For the text-containing cell, return its midpoint in [x, y] coordinate format. 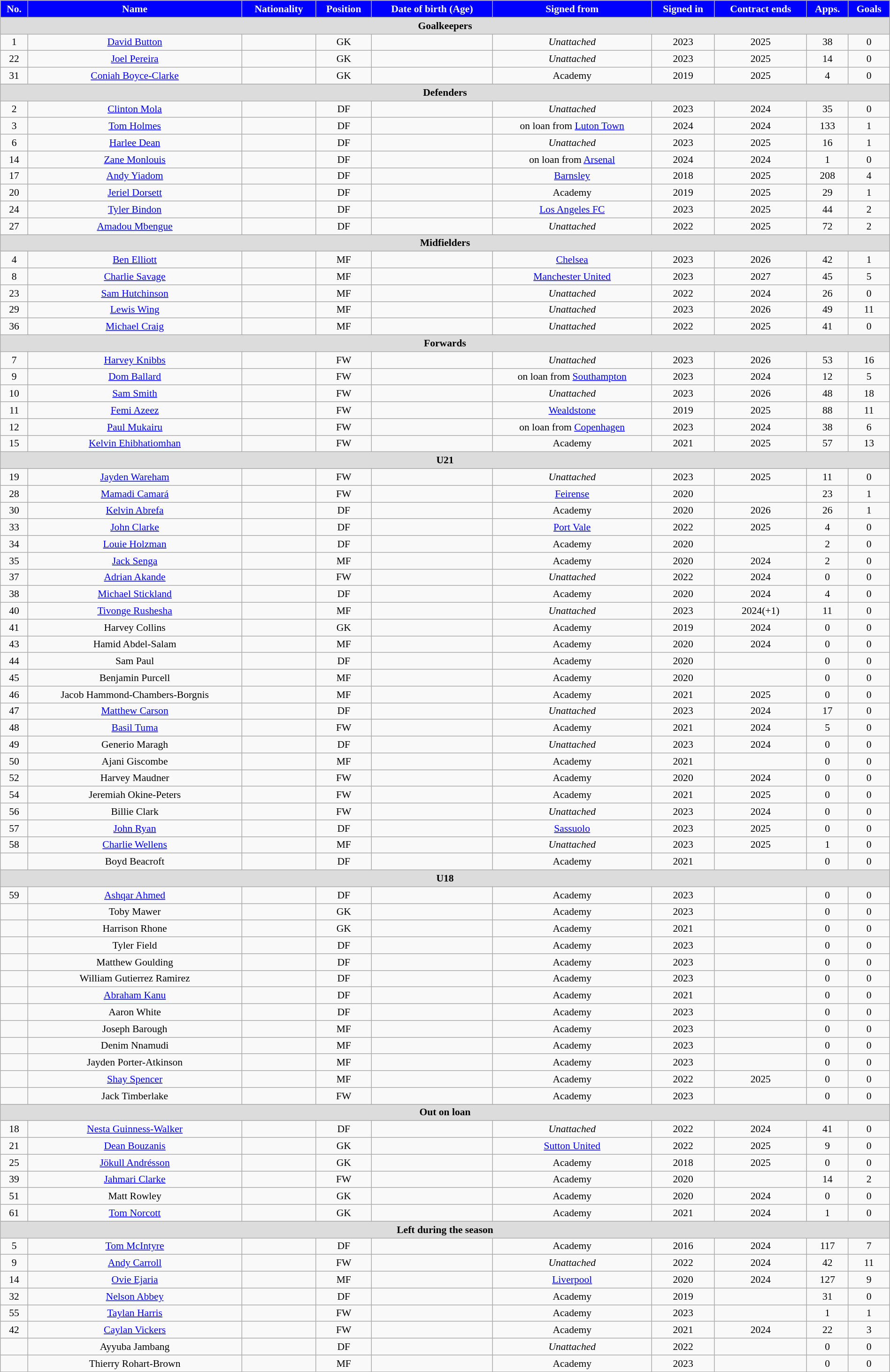
Joel Pereira [134, 59]
Jayden Porter-Atkinson [134, 1063]
Lewis Wing [134, 310]
Out on loan [445, 1112]
72 [827, 226]
Harvey Knibbs [134, 360]
on loan from Copenhagen [572, 427]
William Gutierrez Ramirez [134, 979]
Caylan Vickers [134, 1330]
56 [14, 812]
Liverpool [572, 1280]
Name [134, 9]
on loan from Southampton [572, 377]
Kelvin Abrefa [134, 511]
Tom Holmes [134, 126]
51 [14, 1196]
33 [14, 528]
Adrian Akande [134, 577]
Jeriel Dorsett [134, 193]
U21 [445, 460]
53 [827, 360]
13 [869, 444]
Thierry Rohart-Brown [134, 1364]
Harvey Collins [134, 628]
Tom McIntyre [134, 1246]
Tivonge Rushesha [134, 611]
Feirense [572, 494]
Andy Carroll [134, 1263]
55 [14, 1313]
15 [14, 444]
Harvey Maudner [134, 778]
27 [14, 226]
Goals [869, 9]
John Clarke [134, 528]
59 [14, 895]
Michael Craig [134, 327]
Boyd Beacroft [134, 862]
Andy Yiadom [134, 176]
Jack Senga [134, 561]
Abraham Kanu [134, 996]
Harlee Dean [134, 143]
Harrison Rhone [134, 929]
Matthew Carson [134, 711]
Ajani Giscombe [134, 761]
50 [14, 761]
Zane Monlouis [134, 160]
Contract ends [760, 9]
Shay Spencer [134, 1079]
Jahmari Clarke [134, 1180]
54 [14, 795]
Sam Paul [134, 661]
Sassuolo [572, 828]
Nesta Guinness-Walker [134, 1129]
Denim Nnamudi [134, 1046]
Matthew Goulding [134, 962]
Charlie Savage [134, 276]
20 [14, 193]
Ovie Ejaria [134, 1280]
2024(+1) [760, 611]
Ayyuba Jambang [134, 1347]
No. [14, 9]
Left during the season [445, 1230]
Port Vale [572, 528]
Louie Holzman [134, 544]
Sutton United [572, 1146]
Dom Ballard [134, 377]
John Ryan [134, 828]
Tyler Field [134, 945]
2016 [683, 1246]
32 [14, 1296]
Jack Timberlake [134, 1096]
Position [344, 9]
Jeremiah Okine-Peters [134, 795]
8 [14, 276]
Midfielders [445, 243]
133 [827, 126]
Date of birth (Age) [432, 9]
34 [14, 544]
Billie Clark [134, 812]
Signed in [683, 9]
Nationality [279, 9]
on loan from Luton Town [572, 126]
37 [14, 577]
Dean Bouzanis [134, 1146]
Manchester United [572, 276]
10 [14, 394]
Mamadi Camará [134, 494]
Generio Maragh [134, 745]
Wealdstone [572, 410]
Coniah Boyce-Clarke [134, 76]
46 [14, 695]
Goalkeepers [445, 26]
Paul Mukairu [134, 427]
47 [14, 711]
36 [14, 327]
Jayden Wareham [134, 477]
David Button [134, 42]
Aaron White [134, 1012]
Jacob Hammond-Chambers-Borgnis [134, 695]
Michael Stickland [134, 594]
2027 [760, 276]
117 [827, 1246]
Taylan Harris [134, 1313]
Tyler Bindon [134, 210]
39 [14, 1180]
30 [14, 511]
Benjamin Purcell [134, 678]
Tom Norcott [134, 1213]
U18 [445, 879]
Chelsea [572, 260]
Ashqar Ahmed [134, 895]
Matt Rowley [134, 1196]
Ben Elliott [134, 260]
28 [14, 494]
Sam Hutchinson [134, 293]
Clinton Mola [134, 109]
61 [14, 1213]
Defenders [445, 92]
58 [14, 845]
Kelvin Ehibhatiomhan [134, 444]
Nelson Abbey [134, 1296]
88 [827, 410]
Toby Mawer [134, 912]
Apps. [827, 9]
Los Angeles FC [572, 210]
Joseph Barough [134, 1029]
on loan from Arsenal [572, 160]
52 [14, 778]
19 [14, 477]
Basil Tuma [134, 728]
40 [14, 611]
208 [827, 176]
43 [14, 644]
Sam Smith [134, 394]
Jökull Andrésson [134, 1163]
Amadou Mbengue [134, 226]
127 [827, 1280]
Barnsley [572, 176]
Femi Azeez [134, 410]
21 [14, 1146]
Forwards [445, 344]
25 [14, 1163]
Charlie Wellens [134, 845]
Hamid Abdel-Salam [134, 644]
24 [14, 210]
Signed from [572, 9]
